Search for the cell housing the specified text and yield its (X, Y) center coordinate. 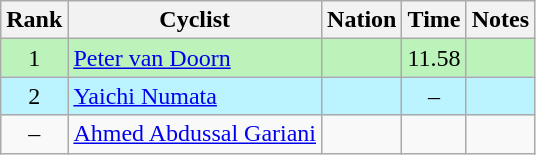
Peter van Doorn (195, 58)
Yaichi Numata (195, 96)
Nation (362, 20)
Ahmed Abdussal Gariani (195, 134)
Time (434, 20)
Rank (34, 20)
11.58 (434, 58)
1 (34, 58)
Notes (500, 20)
2 (34, 96)
Cyclist (195, 20)
